Capture the cell that displays the provided text and extract its [x, y] central coordinate. 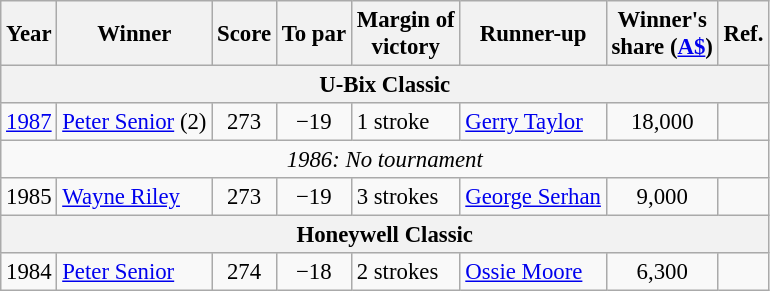
Year [29, 34]
Winner'sshare (A$) [662, 34]
Margin ofvictory [406, 34]
1985 [29, 197]
Wayne Riley [134, 197]
1986: No tournament [385, 160]
Peter Senior (2) [134, 122]
George Serhan [533, 197]
1987 [29, 122]
9,000 [662, 197]
Ref. [743, 34]
To par [314, 34]
U-Bix Classic [385, 85]
18,000 [662, 122]
Score [244, 34]
1 stroke [406, 122]
Gerry Taylor [533, 122]
Honeywell Classic [385, 235]
Winner [134, 34]
3 strokes [406, 197]
Runner-up [533, 34]
